Output the (x, y) coordinate of the center of the cell containing the given text.  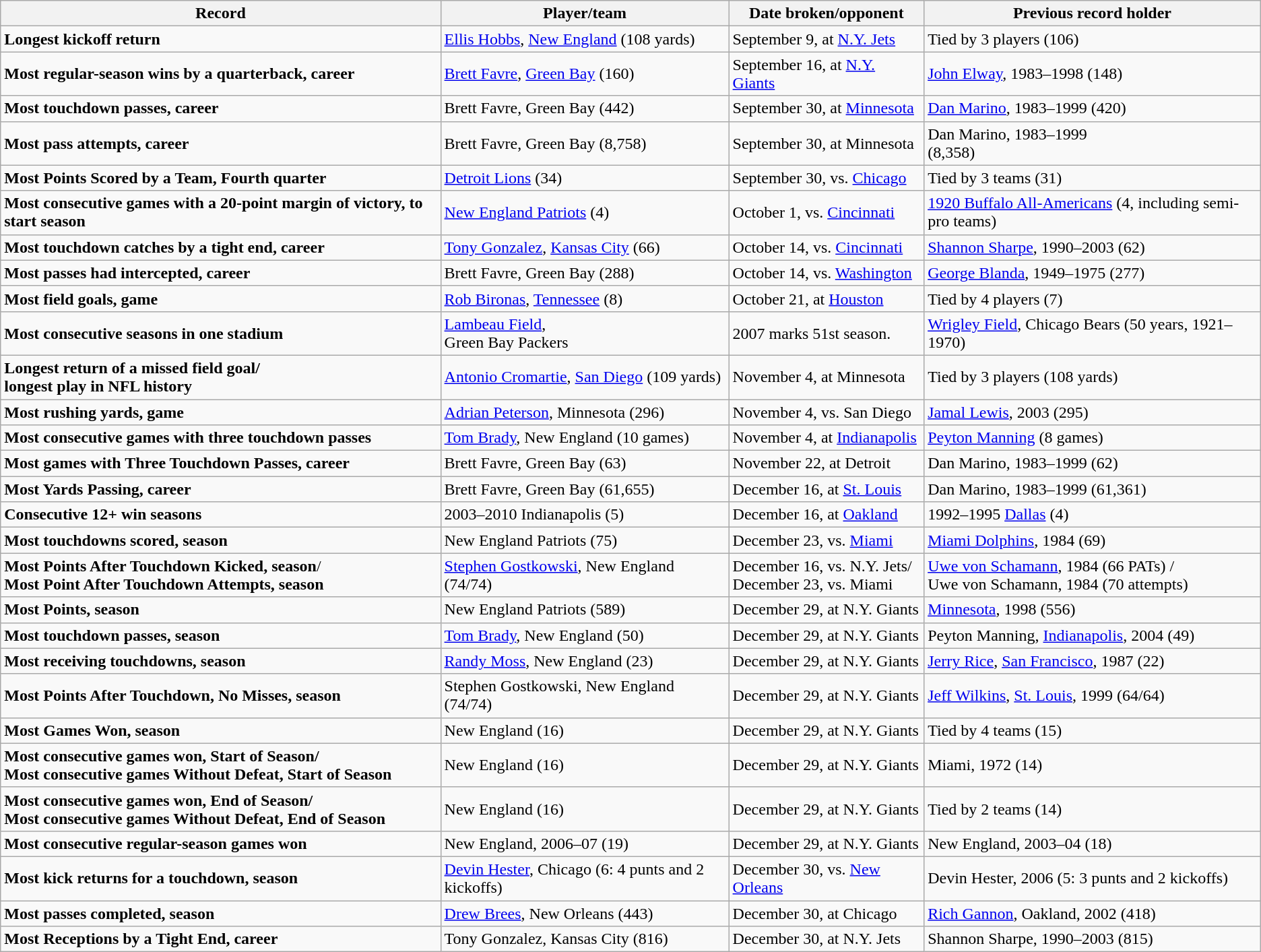
December 30, at Chicago (827, 913)
Most Receptions by a Tight End, career (221, 939)
Brett Favre, Green Bay (288) (585, 273)
George Blanda, 1949–1975 (277) (1093, 273)
Most consecutive games won, Start of Season/Most consecutive games Without Defeat, Start of Season (221, 765)
Most Yards Passing, career (221, 489)
Dan Marino, 1983–1999 (61,361) (1093, 489)
Most consecutive seasons in one stadium (221, 333)
Shannon Sharpe, 1990–2003 (815) (1093, 939)
New England Patriots (4) (585, 213)
Rob Bironas, Tennessee (8) (585, 298)
John Elway, 1983–1998 (148) (1093, 74)
Miami Dolphins, 1984 (69) (1093, 540)
Tied by 4 players (7) (1093, 298)
Brett Favre, Green Bay (160) (585, 74)
Most Points, season (221, 610)
Most touchdown catches by a tight end, career (221, 247)
Date broken/opponent (827, 13)
December 16, at Oakland (827, 515)
Jamal Lewis, 2003 (295) (1093, 412)
Tom Brady, New England (50) (585, 635)
Jeff Wilkins, St. Louis, 1999 (64/64) (1093, 695)
October 14, vs. Cincinnati (827, 247)
Most touchdown passes, career (221, 108)
Tony Gonzalez, Kansas City (816) (585, 939)
November 4, vs. San Diego (827, 412)
Brett Favre, Green Bay (442) (585, 108)
Most pass attempts, career (221, 143)
Most consecutive games won, End of Season/Most consecutive games Without Defeat, End of Season (221, 808)
Most passes completed, season (221, 913)
New England Patriots (75) (585, 540)
Adrian Peterson, Minnesota (296) (585, 412)
Most touchdown passes, season (221, 635)
Most consecutive games with a 20-point margin of victory, to start season (221, 213)
Most passes had intercepted, career (221, 273)
New England Patriots (589) (585, 610)
Most consecutive regular-season games won (221, 844)
Record (221, 13)
2003–2010 Indianapolis (5) (585, 515)
Miami, 1972 (14) (1093, 765)
Most Games Won, season (221, 730)
Brett Favre, Green Bay (8,758) (585, 143)
Devin Hester, 2006 (5: 3 punts and 2 kickoffs) (1093, 879)
Peyton Manning, Indianapolis, 2004 (49) (1093, 635)
Longest return of a missed field goal/longest play in NFL history (221, 377)
November 4, at Indianapolis (827, 438)
Peyton Manning (8 games) (1093, 438)
Rich Gannon, Oakland, 2002 (418) (1093, 913)
Consecutive 12+ win seasons (221, 515)
Tom Brady, New England (10 games) (585, 438)
December 30, vs. New Orleans (827, 879)
1992–1995 Dallas (4) (1093, 515)
Jerry Rice, San Francisco, 1987 (22) (1093, 661)
Most Points After Touchdown Kicked, season/Most Point After Touchdown Attempts, season (221, 575)
Brett Favre, Green Bay (61,655) (585, 489)
Shannon Sharpe, 1990–2003 (62) (1093, 247)
November 22, at Detroit (827, 464)
Detroit Lions (34) (585, 178)
New England, 2006–07 (19) (585, 844)
Tony Gonzalez, Kansas City (66) (585, 247)
December 16, at St. Louis (827, 489)
Previous record holder (1093, 13)
Tied by 3 players (106) (1093, 39)
Tied by 3 players (108 yards) (1093, 377)
December 30, at N.Y. Jets (827, 939)
1920 Buffalo All-Americans (4, including semi-pro teams) (1093, 213)
September 9, at N.Y. Jets (827, 39)
November 4, at Minnesota (827, 377)
Most consecutive games with three touchdown passes (221, 438)
September 30, vs. Chicago (827, 178)
December 16, vs. N.Y. Jets/December 23, vs. Miami (827, 575)
December 23, vs. Miami (827, 540)
Antonio Cromartie, San Diego (109 yards) (585, 377)
Brett Favre, Green Bay (63) (585, 464)
Most receiving touchdowns, season (221, 661)
Most rushing yards, game (221, 412)
Dan Marino, 1983–1999 (420) (1093, 108)
Tied by 4 teams (15) (1093, 730)
Minnesota, 1998 (556) (1093, 610)
New England, 2003–04 (18) (1093, 844)
Dan Marino, 1983–1999(8,358) (1093, 143)
Longest kickoff return (221, 39)
Tied by 3 teams (31) (1093, 178)
Dan Marino, 1983–1999 (62) (1093, 464)
Most regular-season wins by a quarterback, career (221, 74)
Most Points After Touchdown, No Misses, season (221, 695)
October 14, vs. Washington (827, 273)
September 16, at N.Y. Giants (827, 74)
2007 marks 51st season. (827, 333)
Most games with Three Touchdown Passes, career (221, 464)
Most touchdowns scored, season (221, 540)
Most field goals, game (221, 298)
Ellis Hobbs, New England (108 yards) (585, 39)
Uwe von Schamann, 1984 (66 PATs) /Uwe von Schamann, 1984 (70 attempts) (1093, 575)
Tied by 2 teams (14) (1093, 808)
October 21, at Houston (827, 298)
Wrigley Field, Chicago Bears (50 years, 1921–1970) (1093, 333)
Player/team (585, 13)
Drew Brees, New Orleans (443) (585, 913)
Devin Hester, Chicago (6: 4 punts and 2 kickoffs) (585, 879)
Lambeau Field,Green Bay Packers (585, 333)
Randy Moss, New England (23) (585, 661)
Most Points Scored by a Team, Fourth quarter (221, 178)
Most kick returns for a touchdown, season (221, 879)
October 1, vs. Cincinnati (827, 213)
